For the text-containing cell, return its midpoint in (x, y) coordinate format. 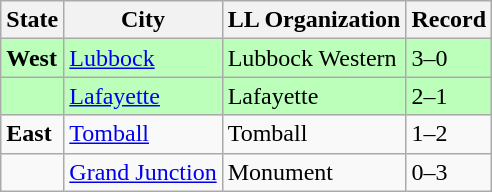
Record (449, 20)
Monument (314, 172)
East (32, 134)
LL Organization (314, 20)
0–3 (449, 172)
State (32, 20)
City (143, 20)
West (32, 58)
Lubbock Western (314, 58)
3–0 (449, 58)
Grand Junction (143, 172)
Lubbock (143, 58)
2–1 (449, 96)
1–2 (449, 134)
